Scan for the cell matching the given text and deliver its [X, Y] coordinate at center. 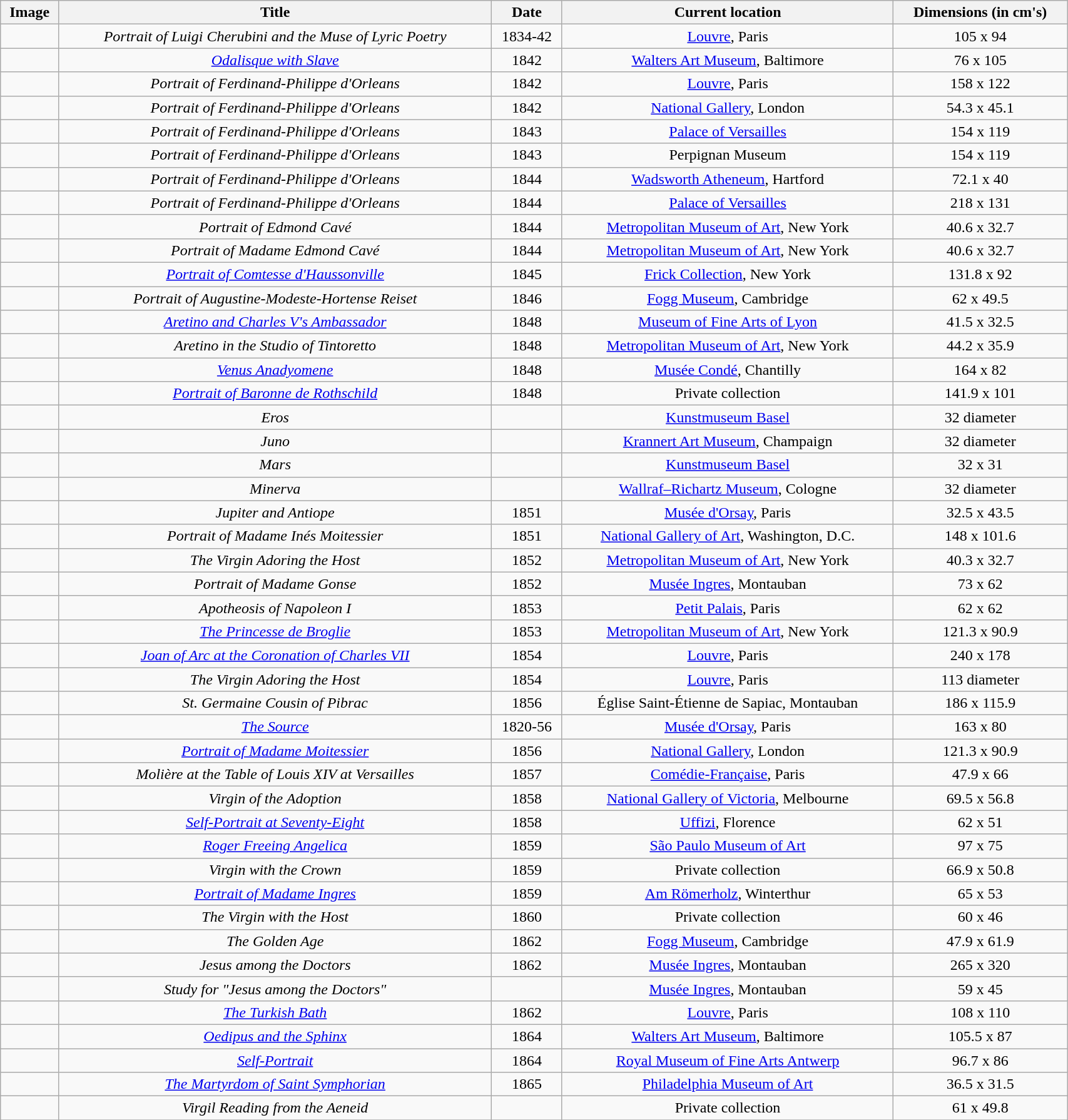
Portrait of Baronne de Rothschild [275, 394]
41.5 x 32.5 [980, 322]
54.3 x 45.1 [980, 108]
131.8 x 92 [980, 274]
105 x 94 [980, 36]
32 x 31 [980, 465]
Study for "Jesus among the Doctors" [275, 989]
72.1 x 40 [980, 179]
1865 [527, 1084]
47.9 x 66 [980, 775]
36.5 x 31.5 [980, 1084]
Portrait of Madame Gonse [275, 584]
The Turkish Bath [275, 1012]
Comédie-Française, Paris [727, 775]
Molière at the Table of Louis XIV at Versailles [275, 775]
Aretino and Charles V's Ambassador [275, 322]
158 x 122 [980, 84]
Portrait of Madame Ingres [275, 893]
105.5 x 87 [980, 1036]
61 x 49.8 [980, 1108]
66.9 x 50.8 [980, 870]
Portrait of Comtesse d'Haussonville [275, 274]
Musée Condé, Chantilly [727, 370]
Jupiter and Antiope [275, 512]
69.5 x 56.8 [980, 798]
Self-Portrait [275, 1061]
Frick Collection, New York [727, 274]
National Gallery of Victoria, Melbourne [727, 798]
Dimensions (in cm's) [980, 13]
62 x 62 [980, 608]
National Gallery of Art, Washington, D.C. [727, 536]
96.7 x 86 [980, 1061]
65 x 53 [980, 893]
The Princesse de Broglie [275, 631]
141.9 x 101 [980, 394]
Wadsworth Atheneum, Hartford [727, 179]
Minerva [275, 489]
Portrait of Madame Edmond Cavé [275, 250]
Virgin of the Adoption [275, 798]
1857 [527, 775]
Apotheosis of Napoleon I [275, 608]
Aretino in the Studio of Tintoretto [275, 346]
São Paulo Museum of Art [727, 846]
Portrait of Luigi Cherubini and the Muse of Lyric Poetry [275, 36]
The Martyrdom of Saint Symphorian [275, 1084]
The Golden Age [275, 941]
Eros [275, 417]
Venus Anadyomene [275, 370]
Wallraf–Richartz Museum, Cologne [727, 489]
The Virgin with the Host [275, 917]
40.3 x 32.7 [980, 560]
Portrait of Augustine-Modeste-Hortense Reiset [275, 298]
Am Römerholz, Winterthur [727, 893]
76 x 105 [980, 60]
Self-Portrait at Seventy-Eight [275, 822]
Mars [275, 465]
1834-42 [527, 36]
Virgin with the Crown [275, 870]
Krannert Art Museum, Champaign [727, 441]
Oedipus and the Sphinx [275, 1036]
59 x 45 [980, 989]
Virgil Reading from the Aeneid [275, 1108]
Uffizi, Florence [727, 822]
1820-56 [527, 727]
Juno [275, 441]
Royal Museum of Fine Arts Antwerp [727, 1061]
163 x 80 [980, 727]
265 x 320 [980, 965]
Philadelphia Museum of Art [727, 1084]
Title [275, 13]
113 diameter [980, 679]
Perpignan Museum [727, 155]
Église Saint-Étienne de Sapiac, Montauban [727, 703]
164 x 82 [980, 370]
108 x 110 [980, 1012]
97 x 75 [980, 846]
Portrait of Edmond Cavé [275, 227]
62 x 49.5 [980, 298]
218 x 131 [980, 203]
Current location [727, 13]
Joan of Arc at the Coronation of Charles VII [275, 655]
1845 [527, 274]
Odalisque with Slave [275, 60]
44.2 x 35.9 [980, 346]
240 x 178 [980, 655]
Portrait of Madame Moitessier [275, 751]
73 x 62 [980, 584]
The Source [275, 727]
Date [527, 13]
Museum of Fine Arts of Lyon [727, 322]
Roger Freeing Angelica [275, 846]
148 x 101.6 [980, 536]
Jesus among the Doctors [275, 965]
Image [30, 13]
60 x 46 [980, 917]
Petit Palais, Paris [727, 608]
1846 [527, 298]
32.5 x 43.5 [980, 512]
1860 [527, 917]
Portrait of Madame Inés Moitessier [275, 536]
186 x 115.9 [980, 703]
St. Germaine Cousin of Pibrac [275, 703]
62 x 51 [980, 822]
47.9 x 61.9 [980, 941]
